Provide the (X, Y) coordinate of the cell's center where the given text is located.  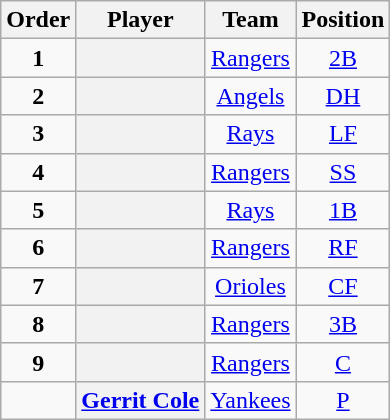
7 (38, 286)
4 (38, 172)
2B (343, 58)
Angels (250, 96)
DH (343, 96)
RF (343, 248)
6 (38, 248)
1B (343, 210)
LF (343, 134)
C (343, 362)
3 (38, 134)
9 (38, 362)
CF (343, 286)
Orioles (250, 286)
Gerrit Cole (140, 400)
Yankees (250, 400)
Player (140, 20)
Order (38, 20)
SS (343, 172)
5 (38, 210)
3B (343, 324)
8 (38, 324)
Position (343, 20)
Team (250, 20)
2 (38, 96)
P (343, 400)
1 (38, 58)
